Find where the given text appears and provide that cell's center as [x, y] coordinate. 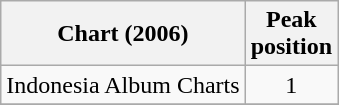
Peakposition [291, 34]
Chart (2006) [123, 34]
1 [291, 85]
Indonesia Album Charts [123, 85]
